For the text-containing cell, return its midpoint in (X, Y) coordinate format. 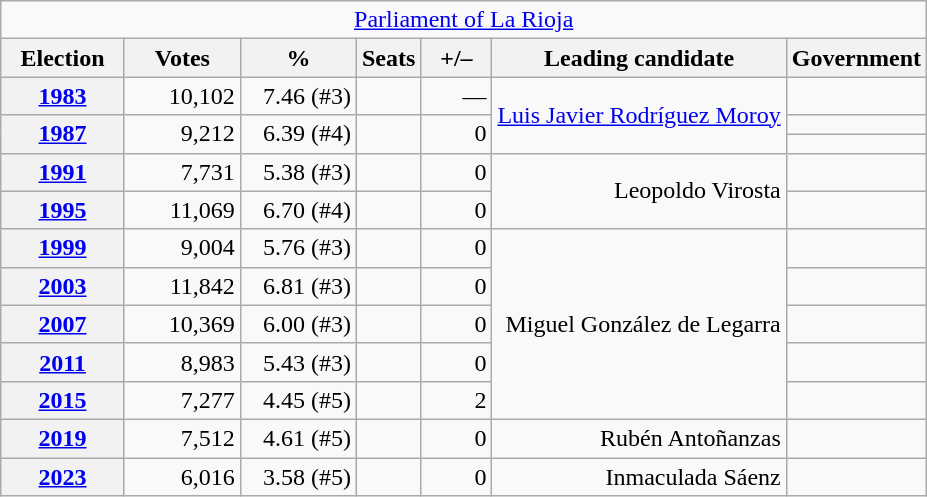
Election (63, 58)
Votes (182, 58)
9,004 (182, 248)
6.00 (#3) (298, 324)
Rubén Antoñanzas (639, 438)
1995 (63, 210)
10,369 (182, 324)
Seats (388, 58)
2007 (63, 324)
2023 (63, 477)
% (298, 58)
2003 (63, 286)
9,212 (182, 134)
+/– (456, 58)
2019 (63, 438)
Leading candidate (639, 58)
7,731 (182, 172)
2015 (63, 400)
2 (456, 400)
3.58 (#5) (298, 477)
5.43 (#3) (298, 362)
7,512 (182, 438)
6,016 (182, 477)
Inmaculada Sáenz (639, 477)
6.39 (#4) (298, 134)
11,069 (182, 210)
— (456, 96)
1999 (63, 248)
7.46 (#3) (298, 96)
6.70 (#4) (298, 210)
Government (856, 58)
1983 (63, 96)
4.45 (#5) (298, 400)
8,983 (182, 362)
Leopoldo Virosta (639, 191)
10,102 (182, 96)
5.38 (#3) (298, 172)
Luis Javier Rodríguez Moroy (639, 115)
2011 (63, 362)
1991 (63, 172)
7,277 (182, 400)
4.61 (#5) (298, 438)
6.81 (#3) (298, 286)
11,842 (182, 286)
1987 (63, 134)
5.76 (#3) (298, 248)
Miguel González de Legarra (639, 324)
Parliament of La Rioja (464, 20)
